Find where the given text appears and provide that cell's center as [X, Y] coordinate. 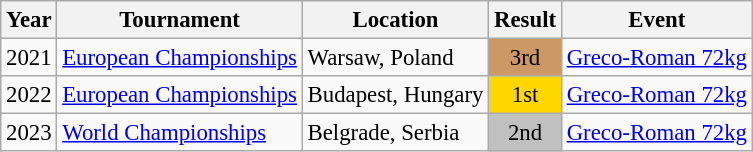
World Championships [180, 133]
Budapest, Hungary [395, 95]
Year [29, 20]
Result [526, 20]
2021 [29, 58]
Tournament [180, 20]
2nd [526, 133]
2023 [29, 133]
Belgrade, Serbia [395, 133]
Location [395, 20]
3rd [526, 58]
Warsaw, Poland [395, 58]
Event [656, 20]
2022 [29, 95]
1st [526, 95]
